Output the (x, y) coordinate of the center of the cell containing the given text.  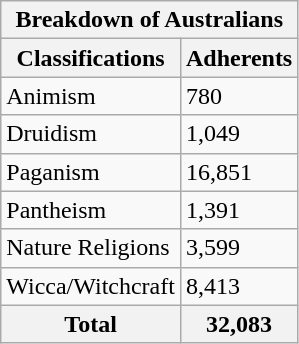
1,391 (238, 210)
Breakdown of Australians (150, 20)
1,049 (238, 134)
8,413 (238, 286)
Total (91, 324)
Classifications (91, 58)
Paganism (91, 172)
Adherents (238, 58)
780 (238, 96)
16,851 (238, 172)
3,599 (238, 248)
32,083 (238, 324)
Pantheism (91, 210)
Nature Religions (91, 248)
Druidism (91, 134)
Wicca/Witchcraft (91, 286)
Animism (91, 96)
